Determine the (X, Y) coordinate at the center of the cell enclosing the given text.  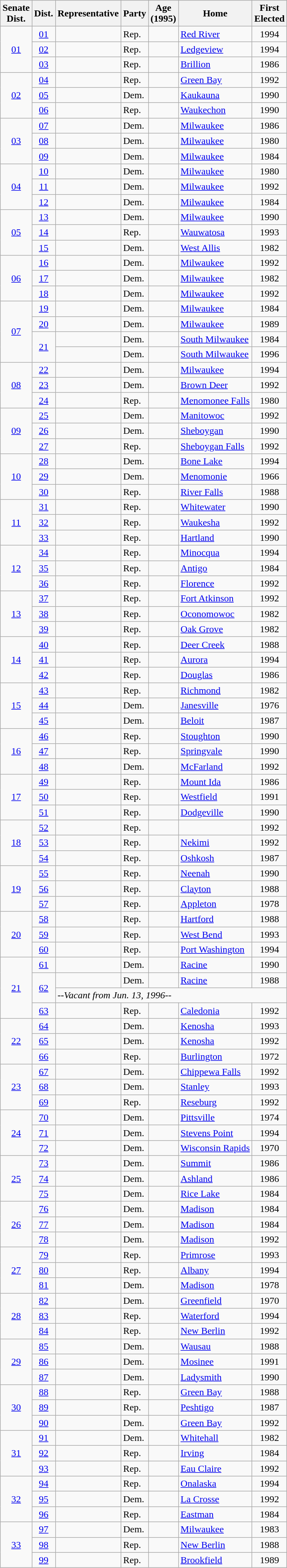
1974 (270, 1117)
Sheboygan Falls (215, 446)
Stanley (215, 1087)
Oshkosh (215, 858)
Dodgeville (215, 812)
66 (44, 1056)
47 (44, 751)
Port Washington (215, 950)
SenateDist. (16, 14)
Brillion (215, 65)
Party (134, 14)
84 (44, 1331)
Representative (88, 14)
34 (44, 553)
Waterford (215, 1316)
Mount Ida (215, 782)
50 (44, 797)
82 (44, 1301)
53 (44, 843)
1966 (270, 477)
Brown Deer (215, 385)
57 (44, 904)
76 (44, 1209)
78 (44, 1240)
74 (44, 1178)
60 (44, 950)
Fort Atkinson (215, 599)
Albany (215, 1270)
Manitowoc (215, 415)
97 (44, 1530)
Sheboygan (215, 431)
Eau Claire (215, 1469)
73 (44, 1163)
81 (44, 1285)
1983 (270, 1530)
Neenah (215, 873)
Bone Lake (215, 461)
Menomonie (215, 477)
85 (44, 1346)
Ladysmith (215, 1377)
Age(1995) (163, 14)
Eastman (215, 1514)
Wisconsin Rapids (215, 1148)
Waukesha (215, 522)
80 (44, 1270)
1996 (270, 354)
61 (44, 965)
1972 (270, 1056)
Pittsville (215, 1117)
89 (44, 1407)
Menomonee Falls (215, 400)
37 (44, 599)
Summit (215, 1163)
Springvale (215, 751)
62 (44, 988)
70 (44, 1117)
65 (44, 1041)
71 (44, 1133)
38 (44, 614)
River Falls (215, 492)
Onalaska (215, 1484)
51 (44, 812)
Irving (215, 1453)
Waukechon (215, 110)
Stevens Point (215, 1133)
94 (44, 1484)
40 (44, 644)
Florence (215, 583)
Reseburg (215, 1102)
Home (215, 14)
95 (44, 1499)
Whitehall (215, 1438)
49 (44, 782)
55 (44, 873)
Whitewater (215, 507)
72 (44, 1148)
87 (44, 1377)
Brookfield (215, 1560)
91 (44, 1438)
1976 (270, 706)
52 (44, 827)
Janesville (215, 706)
67 (44, 1072)
Richmond (215, 690)
96 (44, 1514)
Ledgeview (215, 49)
FirstElected (270, 14)
McFarland (215, 767)
Oak Grove (215, 629)
90 (44, 1423)
88 (44, 1392)
La Crosse (215, 1499)
--Vacant from Jun. 13, 1996-- (171, 995)
Appleton (215, 904)
98 (44, 1545)
Peshtigo (215, 1407)
West Allis (215, 248)
Hartland (215, 538)
42 (44, 675)
Hartford (215, 919)
Nekimi (215, 843)
Burlington (215, 1056)
Minocqua (215, 553)
79 (44, 1255)
54 (44, 858)
92 (44, 1453)
58 (44, 919)
Red River (215, 34)
93 (44, 1469)
56 (44, 888)
64 (44, 1026)
35 (44, 568)
86 (44, 1362)
59 (44, 935)
Antigo (215, 568)
69 (44, 1102)
68 (44, 1087)
Stoughton (215, 736)
83 (44, 1316)
45 (44, 721)
Dist. (44, 14)
Primrose (215, 1255)
Rice Lake (215, 1194)
75 (44, 1194)
46 (44, 736)
Kaukauna (215, 95)
Wausau (215, 1346)
Chippewa Falls (215, 1072)
Greenfield (215, 1301)
43 (44, 690)
Beloit (215, 721)
Westfield (215, 797)
39 (44, 629)
Wauwatosa (215, 233)
West Bend (215, 935)
44 (44, 706)
99 (44, 1560)
Aurora (215, 660)
Caledonia (215, 1011)
36 (44, 583)
Mosinee (215, 1362)
48 (44, 767)
Oconomowoc (215, 614)
41 (44, 660)
Ashland (215, 1178)
Clayton (215, 888)
63 (44, 1011)
77 (44, 1224)
Douglas (215, 675)
Deer Creek (215, 644)
